Find where the given text appears and provide that cell's center as (x, y) coordinate. 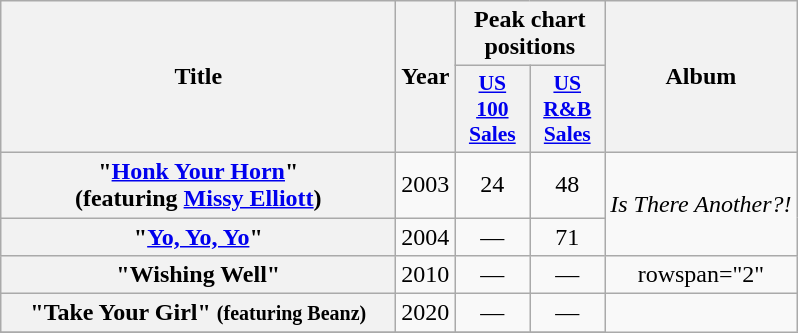
"Wishing Well" (198, 275)
2010 (426, 275)
2004 (426, 237)
Album (701, 77)
US R&B Sales (568, 110)
2003 (426, 184)
Peak chart positions (530, 34)
"Yo, Yo, Yo" (198, 237)
Year (426, 77)
rowspan="2" (701, 275)
2020 (426, 313)
Is There Another?! (701, 204)
US 100 Sales (492, 110)
Title (198, 77)
"Honk Your Horn" (featuring Missy Elliott) (198, 184)
"Take Your Girl" (featuring Beanz) (198, 313)
24 (492, 184)
71 (568, 237)
48 (568, 184)
